Detect which cell encompasses the target text, then output its (x, y) center coordinate. 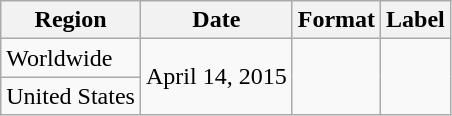
Worldwide (71, 58)
Label (416, 20)
Format (336, 20)
Date (216, 20)
United States (71, 96)
Region (71, 20)
April 14, 2015 (216, 77)
